Return the (X, Y) coordinate for the center point of the cell that contains the specified text.  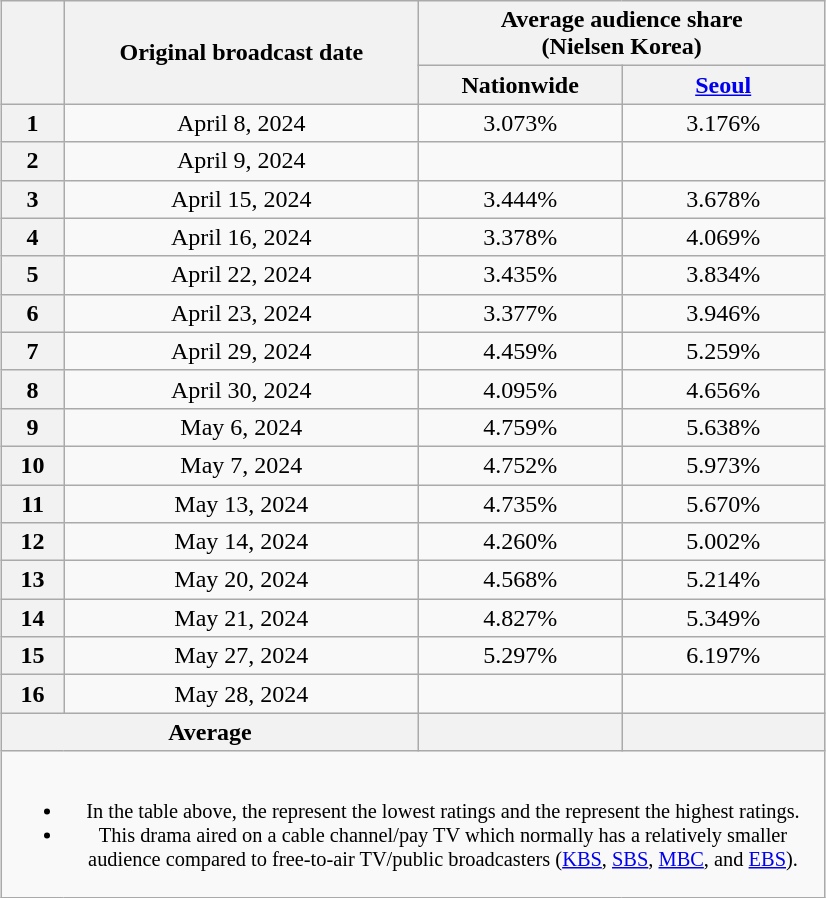
5.973% (724, 465)
May 20, 2024 (242, 580)
4.095% (520, 389)
May 13, 2024 (242, 503)
4.568% (520, 580)
4.656% (724, 389)
4.759% (520, 427)
15 (32, 656)
1 (32, 123)
4.459% (520, 351)
April 29, 2024 (242, 351)
13 (32, 580)
3.444% (520, 199)
Original broadcast date (242, 52)
Seoul (724, 85)
3.073% (520, 123)
May 7, 2024 (242, 465)
April 30, 2024 (242, 389)
10 (32, 465)
9 (32, 427)
May 14, 2024 (242, 542)
4.735% (520, 503)
3.946% (724, 313)
16 (32, 694)
April 9, 2024 (242, 161)
3.176% (724, 123)
3.834% (724, 275)
11 (32, 503)
5.259% (724, 351)
5.349% (724, 618)
8 (32, 389)
April 22, 2024 (242, 275)
May 28, 2024 (242, 694)
6.197% (724, 656)
April 8, 2024 (242, 123)
3.678% (724, 199)
3.435% (520, 275)
14 (32, 618)
2 (32, 161)
3 (32, 199)
May 27, 2024 (242, 656)
6 (32, 313)
4.260% (520, 542)
May 6, 2024 (242, 427)
5.297% (520, 656)
4 (32, 237)
7 (32, 351)
5.670% (724, 503)
May 21, 2024 (242, 618)
4.069% (724, 237)
5.214% (724, 580)
3.378% (520, 237)
Average audience share(Nielsen Korea) (622, 34)
4.827% (520, 618)
Average (210, 732)
April 15, 2024 (242, 199)
5.002% (724, 542)
4.752% (520, 465)
Nationwide (520, 85)
April 16, 2024 (242, 237)
12 (32, 542)
5.638% (724, 427)
5 (32, 275)
April 23, 2024 (242, 313)
3.377% (520, 313)
